Find where the given text appears and provide that cell's center as [x, y] coordinate. 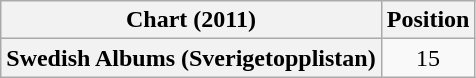
Swedish Albums (Sverigetopplistan) [191, 58]
15 [428, 58]
Position [428, 20]
Chart (2011) [191, 20]
